Capture the cell that displays the provided text and extract its (X, Y) central coordinate. 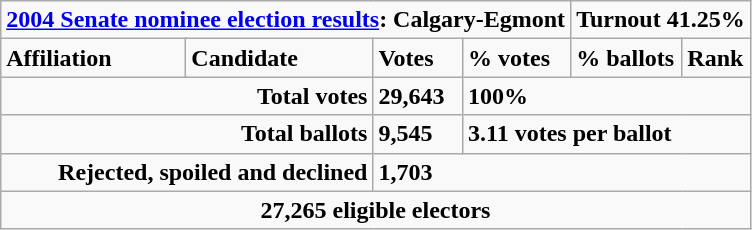
9,545 (418, 134)
Total ballots (187, 134)
29,643 (418, 96)
Rank (716, 58)
Votes (418, 58)
Affiliation (94, 58)
1,703 (562, 172)
27,265 eligible electors (376, 210)
100% (606, 96)
2004 Senate nominee election results: Calgary-Egmont (286, 20)
% ballots (626, 58)
Total votes (187, 96)
3.11 votes per ballot (606, 134)
Candidate (280, 58)
Rejected, spoiled and declined (187, 172)
Turnout 41.25% (661, 20)
% votes (516, 58)
